Locate the cell with the specified text and output its [x, y] center coordinate. 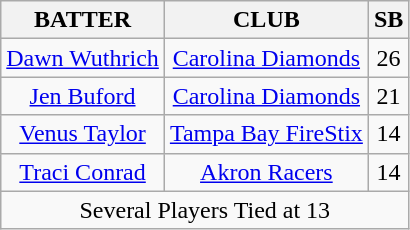
Akron Racers [266, 172]
Tampa Bay FireStix [266, 134]
26 [388, 58]
Venus Taylor [83, 134]
SB [388, 20]
CLUB [266, 20]
21 [388, 96]
BATTER [83, 20]
Dawn Wuthrich [83, 58]
Jen Buford [83, 96]
Several Players Tied at 13 [205, 210]
Traci Conrad [83, 172]
